Output the [x, y] coordinate of the center of the cell containing the given text.  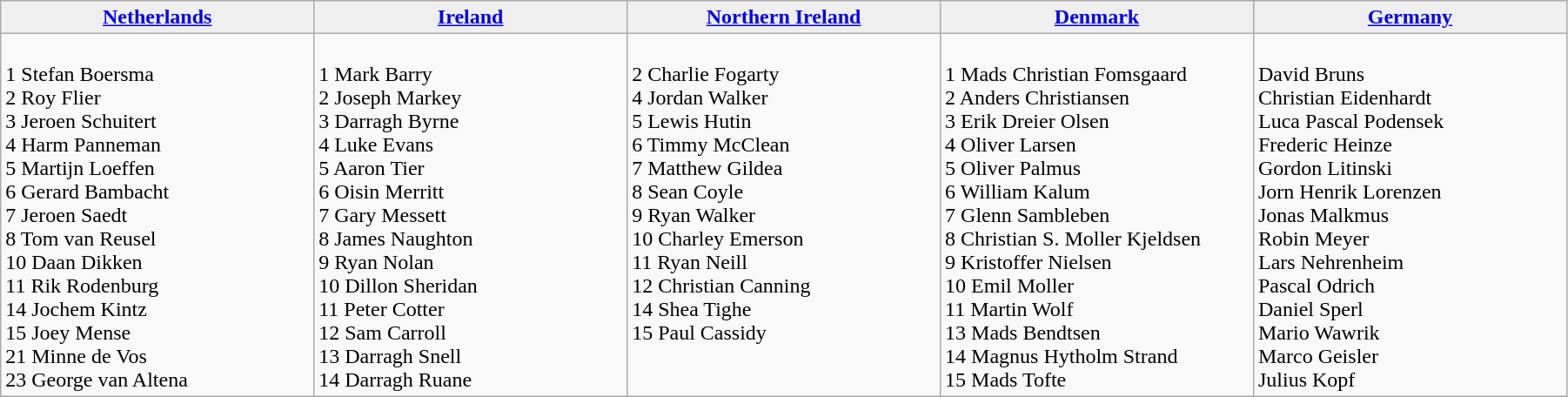
Denmark [1097, 17]
Germany [1410, 17]
Northern Ireland [784, 17]
Netherlands [157, 17]
Ireland [471, 17]
